Return the [X, Y] coordinate for the center point of the cell that contains the specified text.  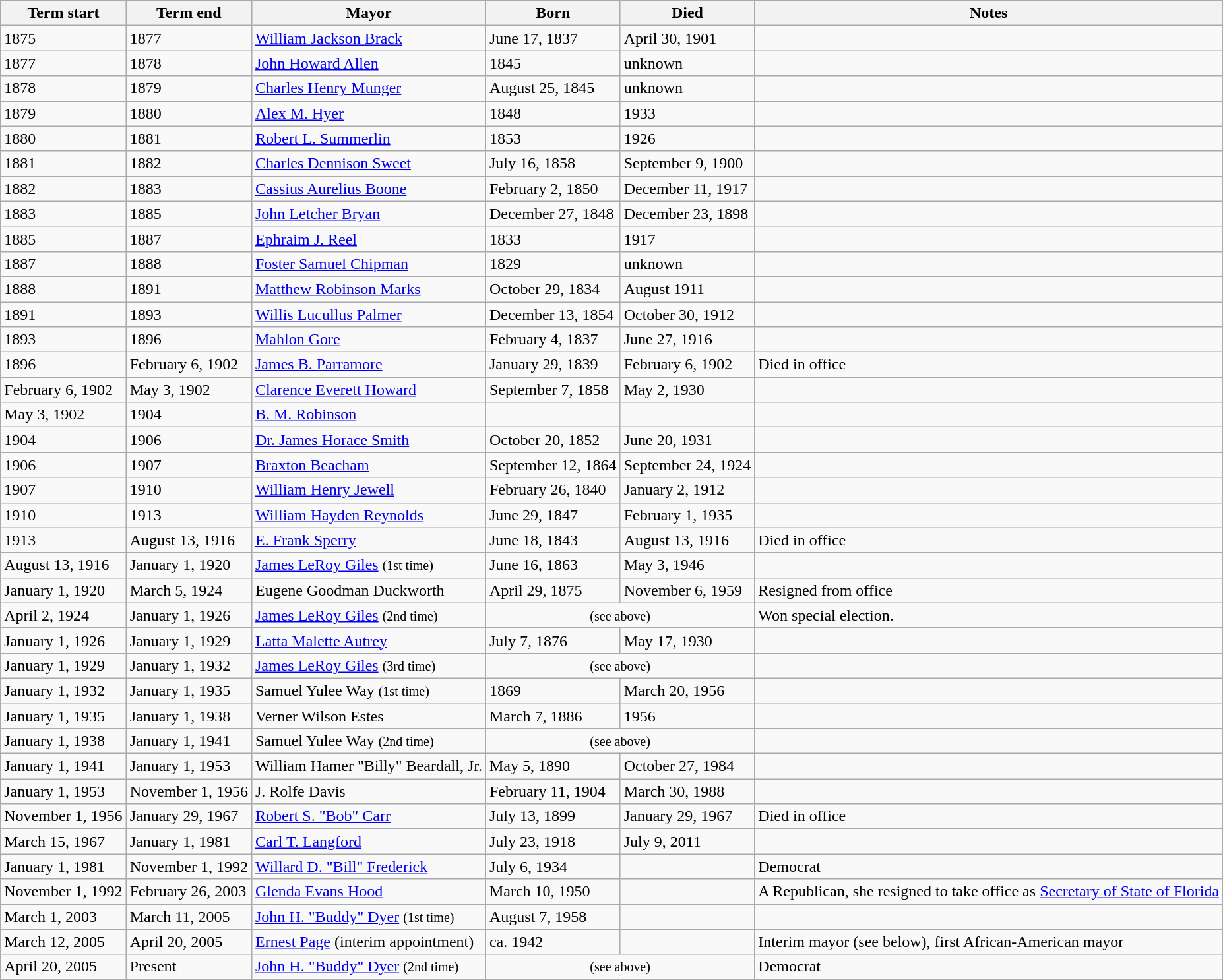
William Jackson Brack [368, 38]
February 4, 1837 [553, 340]
July 9, 2011 [687, 842]
Braxton Beacham [368, 465]
1875 [63, 38]
ca. 1942 [553, 942]
Term end [189, 13]
June 27, 1916 [687, 340]
December 23, 1898 [687, 214]
March 10, 1950 [553, 892]
July 16, 1858 [553, 164]
October 27, 1984 [687, 766]
Born [553, 13]
June 18, 1843 [553, 540]
John Howard Allen [368, 63]
March 7, 1886 [553, 716]
E. Frank Sperry [368, 540]
June 16, 1863 [553, 565]
Mayor [368, 13]
July 13, 1899 [553, 816]
1933 [687, 113]
September 12, 1864 [553, 465]
March 5, 1924 [189, 590]
June 29, 1847 [553, 515]
February 1, 1935 [687, 515]
James LeRoy Giles (3rd time) [368, 665]
Willard D. "Bill" Frederick [368, 867]
James LeRoy Giles (1st time) [368, 565]
August 25, 1845 [553, 88]
December 27, 1848 [553, 214]
June 20, 1931 [687, 440]
Present [189, 967]
1956 [687, 716]
January 29, 1839 [553, 365]
March 1, 2003 [63, 917]
William Hayden Reynolds [368, 515]
Samuel Yulee Way (1st time) [368, 690]
A Republican, she resigned to take office as Secretary of State of Florida [989, 892]
August 7, 1958 [553, 917]
J. Rolfe Davis [368, 791]
September 9, 1900 [687, 164]
John H. "Buddy" Dyer (1st time) [368, 917]
July 23, 1918 [553, 842]
October 30, 1912 [687, 315]
Eugene Goodman Duckworth [368, 590]
William Hamer "Billy" Beardall, Jr. [368, 766]
October 29, 1834 [553, 289]
March 15, 1967 [63, 842]
1926 [687, 138]
James B. Parramore [368, 365]
Ephraim J. Reel [368, 239]
Interim mayor (see below), first African-American mayor [989, 942]
Charles Dennison Sweet [368, 164]
Glenda Evans Hood [368, 892]
September 7, 1858 [553, 390]
April 2, 1924 [63, 615]
February 26, 1840 [553, 490]
January 2, 1912 [687, 490]
February 2, 1850 [553, 189]
1917 [687, 239]
June 17, 1837 [553, 38]
Willis Lucullus Palmer [368, 315]
May 17, 1930 [687, 640]
July 7, 1876 [553, 640]
Cassius Aurelius Boone [368, 189]
Clarence Everett Howard [368, 390]
Ernest Page (interim appointment) [368, 942]
William Henry Jewell [368, 490]
May 3, 1946 [687, 565]
December 13, 1854 [553, 315]
Term start [63, 13]
Charles Henry Munger [368, 88]
Latta Malette Autrey [368, 640]
November 6, 1959 [687, 590]
Matthew Robinson Marks [368, 289]
Alex M. Hyer [368, 113]
James LeRoy Giles (2nd time) [368, 615]
Died [687, 13]
1845 [553, 63]
Verner Wilson Estes [368, 716]
Carl T. Langford [368, 842]
December 11, 1917 [687, 189]
Dr. James Horace Smith [368, 440]
March 12, 2005 [63, 942]
Foster Samuel Chipman [368, 264]
1833 [553, 239]
Mahlon Gore [368, 340]
Notes [989, 13]
October 20, 1852 [553, 440]
1869 [553, 690]
April 29, 1875 [553, 590]
1829 [553, 264]
May 5, 1890 [553, 766]
September 24, 1924 [687, 465]
Won special election. [989, 615]
Robert S. "Bob" Carr [368, 816]
B. M. Robinson [368, 415]
February 26, 2003 [189, 892]
May 2, 1930 [687, 390]
1848 [553, 113]
April 30, 1901 [687, 38]
March 20, 1956 [687, 690]
August 1911 [687, 289]
March 30, 1988 [687, 791]
March 11, 2005 [189, 917]
Robert L. Summerlin [368, 138]
John Letcher Bryan [368, 214]
Samuel Yulee Way (2nd time) [368, 741]
Resigned from office [989, 590]
John H. "Buddy" Dyer (2nd time) [368, 967]
July 6, 1934 [553, 867]
February 11, 1904 [553, 791]
1853 [553, 138]
